Extract the [x, y] coordinate from the center of the cell holding the provided text.  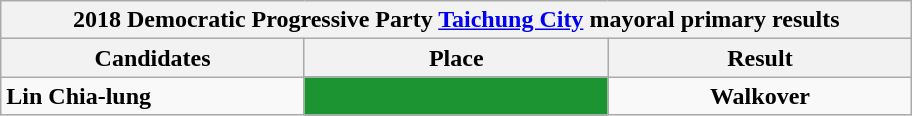
Place [456, 58]
2018 Democratic Progressive Party Taichung City mayoral primary results [456, 20]
Lin Chia-lung [153, 96]
Walkover [760, 96]
Candidates [153, 58]
Result [760, 58]
